Detect which cell encompasses the target text, then output its [x, y] center coordinate. 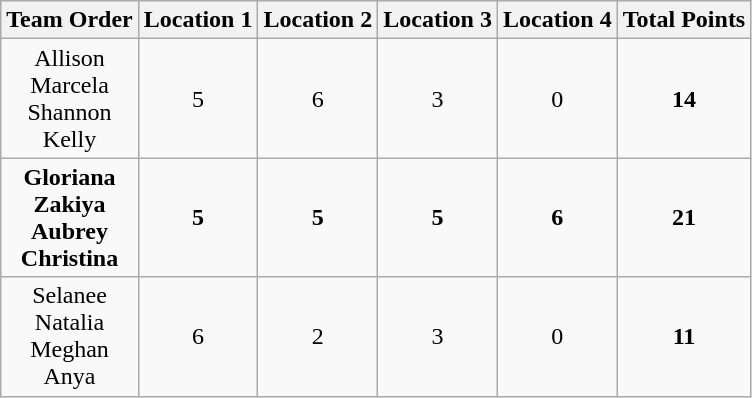
Location 1 [198, 20]
21 [684, 218]
Location 2 [318, 20]
11 [684, 336]
AllisonMarcelaShannonKelly [70, 98]
Team Order [70, 20]
Location 4 [557, 20]
14 [684, 98]
SelaneeNataliaMeghanAnya [70, 336]
GlorianaZakiyaAubreyChristina [70, 218]
Location 3 [438, 20]
Total Points [684, 20]
2 [318, 336]
